Output the (X, Y) coordinate of the center of the cell containing the given text.  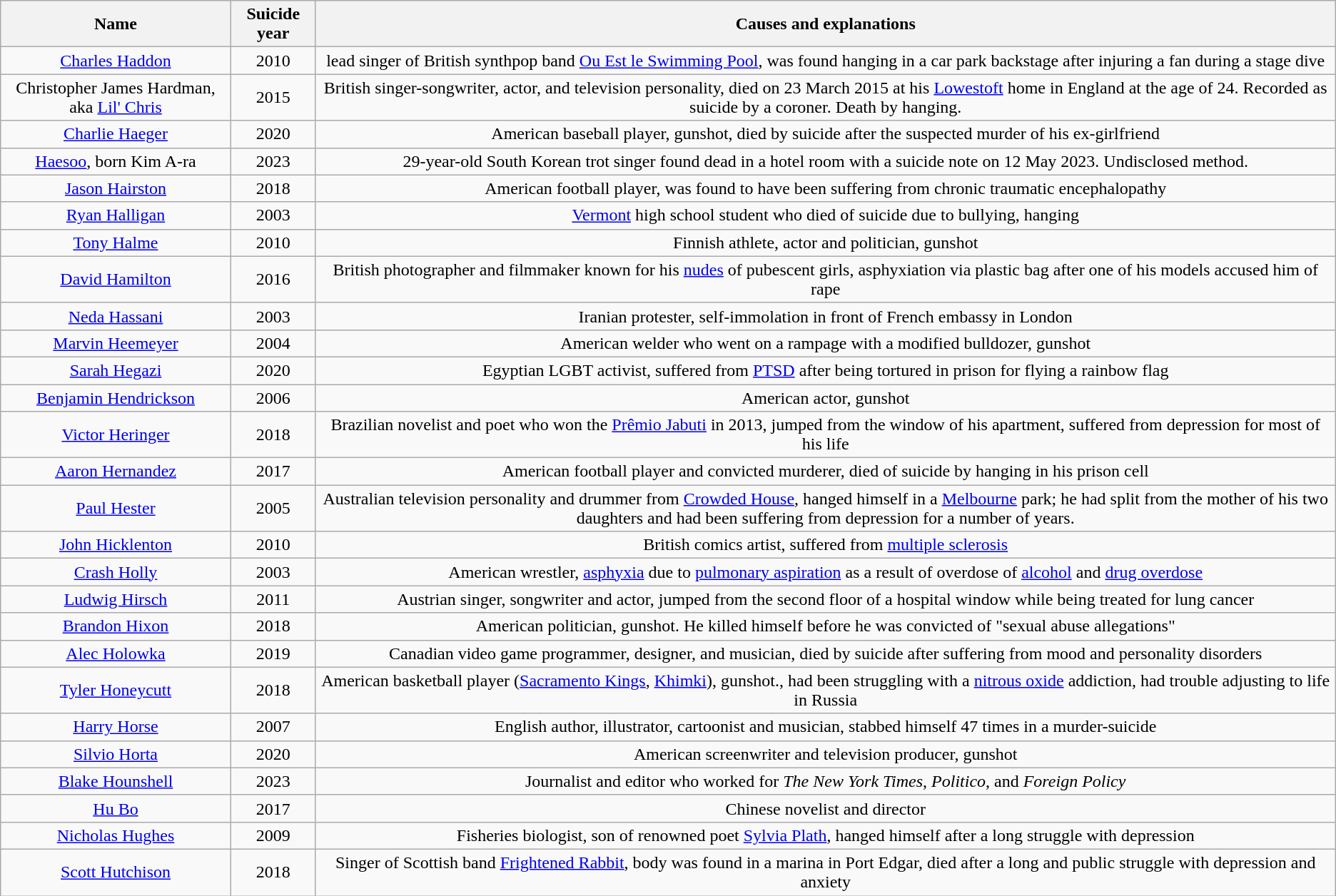
Paul Hester (116, 508)
David Hamilton (116, 280)
Neda Hassani (116, 316)
2019 (273, 653)
American welder who went on a rampage with a modified bulldozer, gunshot (825, 343)
Victor Heringer (116, 435)
John Hicklenton (116, 545)
Ludwig Hirsch (116, 599)
American wrestler, asphyxia due to pulmonary aspiration as a result of overdose of alcohol and drug overdose (825, 572)
2005 (273, 508)
Egyptian LGBT activist, suffered from PTSD after being tortured in prison for flying a rainbow flag (825, 370)
Jason Hairston (116, 188)
Tony Halme (116, 243)
2006 (273, 397)
2015 (273, 97)
Fisheries biologist, son of renowned poet Sylvia Plath, hanged himself after a long struggle with depression (825, 835)
Charlie Haeger (116, 134)
American baseball player, gunshot, died by suicide after the suspected murder of his ex-girlfriend (825, 134)
Aaron Hernandez (116, 472)
Blake Hounshell (116, 781)
Finnish athlete, actor and politician, gunshot (825, 243)
British photographer and filmmaker known for his nudes of pubescent girls, asphyxiation via plastic bag after one of his models accused him of rape (825, 280)
American politician, gunshot. He killed himself before he was convicted of "sexual abuse allegations" (825, 626)
Charles Haddon (116, 61)
Sarah Hegazi (116, 370)
Causes and explanations (825, 24)
Haesoo, born Kim A-ra (116, 161)
American football player, was found to have been suffering from chronic traumatic encephalopathy (825, 188)
Brazilian novelist and poet who won the Prêmio Jabuti in 2013, jumped from the window of his apartment, suffered from depression for most of his life (825, 435)
Crash Holly (116, 572)
Christopher James Hardman, aka Lil' Chris (116, 97)
Ryan Halligan (116, 215)
Alec Holowka (116, 653)
Hu Bo (116, 808)
English author, illustrator, cartoonist and musician, stabbed himself 47 times in a murder-suicide (825, 727)
Brandon Hixon (116, 626)
Austrian singer, songwriter and actor, jumped from the second floor of a hospital window while being treated for lung cancer (825, 599)
British comics artist, suffered from multiple sclerosis (825, 545)
Canadian video game programmer, designer, and musician, died by suicide after suffering from mood and personality disorders (825, 653)
29-year-old South Korean trot singer found dead in a hotel room with a suicide note on 12 May 2023. Undisclosed method. (825, 161)
Silvio Horta (116, 754)
2004 (273, 343)
Iranian protester, self-immolation in front of French embassy in London (825, 316)
Chinese novelist and director (825, 808)
2009 (273, 835)
2016 (273, 280)
Marvin Heemeyer (116, 343)
Harry Horse (116, 727)
Suicide year (273, 24)
Name (116, 24)
Journalist and editor who worked for The New York Times, Politico, and Foreign Policy (825, 781)
Nicholas Hughes (116, 835)
Vermont high school student who died of suicide due to bullying, hanging (825, 215)
American football player and convicted murderer, died of suicide by hanging in his prison cell (825, 472)
American actor, gunshot (825, 397)
lead singer of British synthpop band Ou Est le Swimming Pool, was found hanging in a car park backstage after injuring a fan during a stage dive (825, 61)
American screenwriter and television producer, gunshot (825, 754)
Benjamin Hendrickson (116, 397)
Scott Hutchison (116, 872)
2011 (273, 599)
Tyler Honeycutt (116, 691)
2007 (273, 727)
